Identify which cell holds the provided text, then report its (x, y) central coordinate. 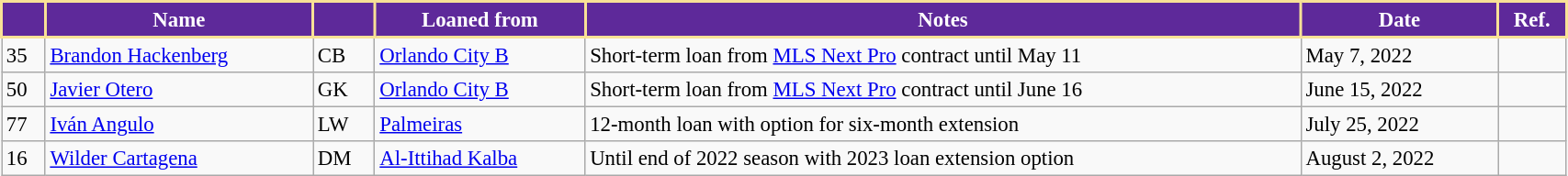
Until end of 2022 season with 2023 loan extension option (942, 159)
35 (24, 55)
Palmeiras (479, 125)
DM (344, 159)
Iván Angulo (178, 125)
July 25, 2022 (1400, 125)
Short-term loan from MLS Next Pro contract until June 16 (942, 90)
Al-Ittihad Kalba (479, 159)
CB (344, 55)
Loaned from (479, 20)
12-month loan with option for six-month extension (942, 125)
GK (344, 90)
May 7, 2022 (1400, 55)
Name (178, 20)
August 2, 2022 (1400, 159)
Brandon Hackenberg (178, 55)
Wilder Cartagena (178, 159)
LW (344, 125)
Date (1400, 20)
Notes (942, 20)
77 (24, 125)
Ref. (1532, 20)
Short-term loan from MLS Next Pro contract until May 11 (942, 55)
50 (24, 90)
Javier Otero (178, 90)
16 (24, 159)
June 15, 2022 (1400, 90)
